Extract the [x, y] coordinate from the center of the cell holding the provided text.  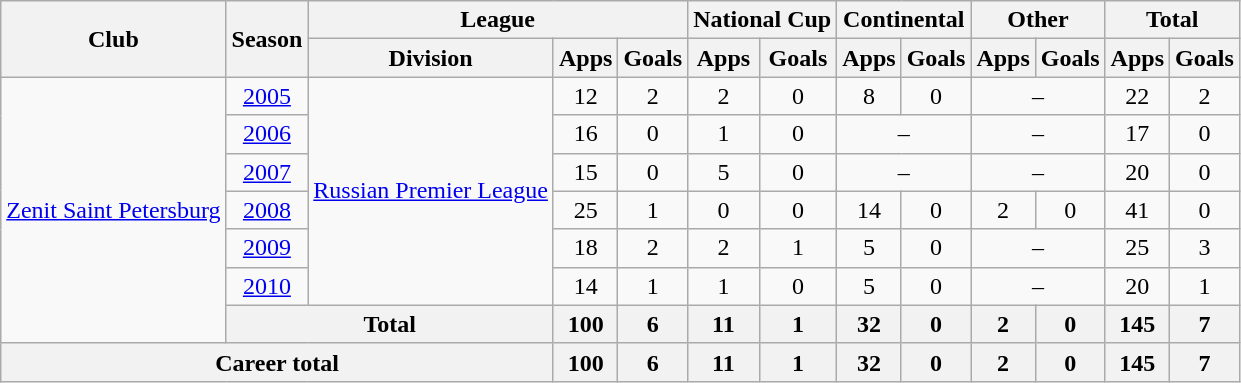
3 [1205, 248]
Other [1038, 20]
2005 [267, 96]
League [498, 20]
2010 [267, 286]
15 [585, 172]
Zenit Saint Petersburg [114, 210]
41 [1137, 210]
17 [1137, 134]
2009 [267, 248]
22 [1137, 96]
Continental [904, 20]
2008 [267, 210]
16 [585, 134]
National Cup [762, 20]
Division [431, 58]
Career total [278, 362]
Club [114, 39]
18 [585, 248]
2006 [267, 134]
12 [585, 96]
Russian Premier League [431, 191]
8 [869, 96]
Season [267, 39]
2007 [267, 172]
